For the text-containing cell, return its midpoint in [X, Y] coordinate format. 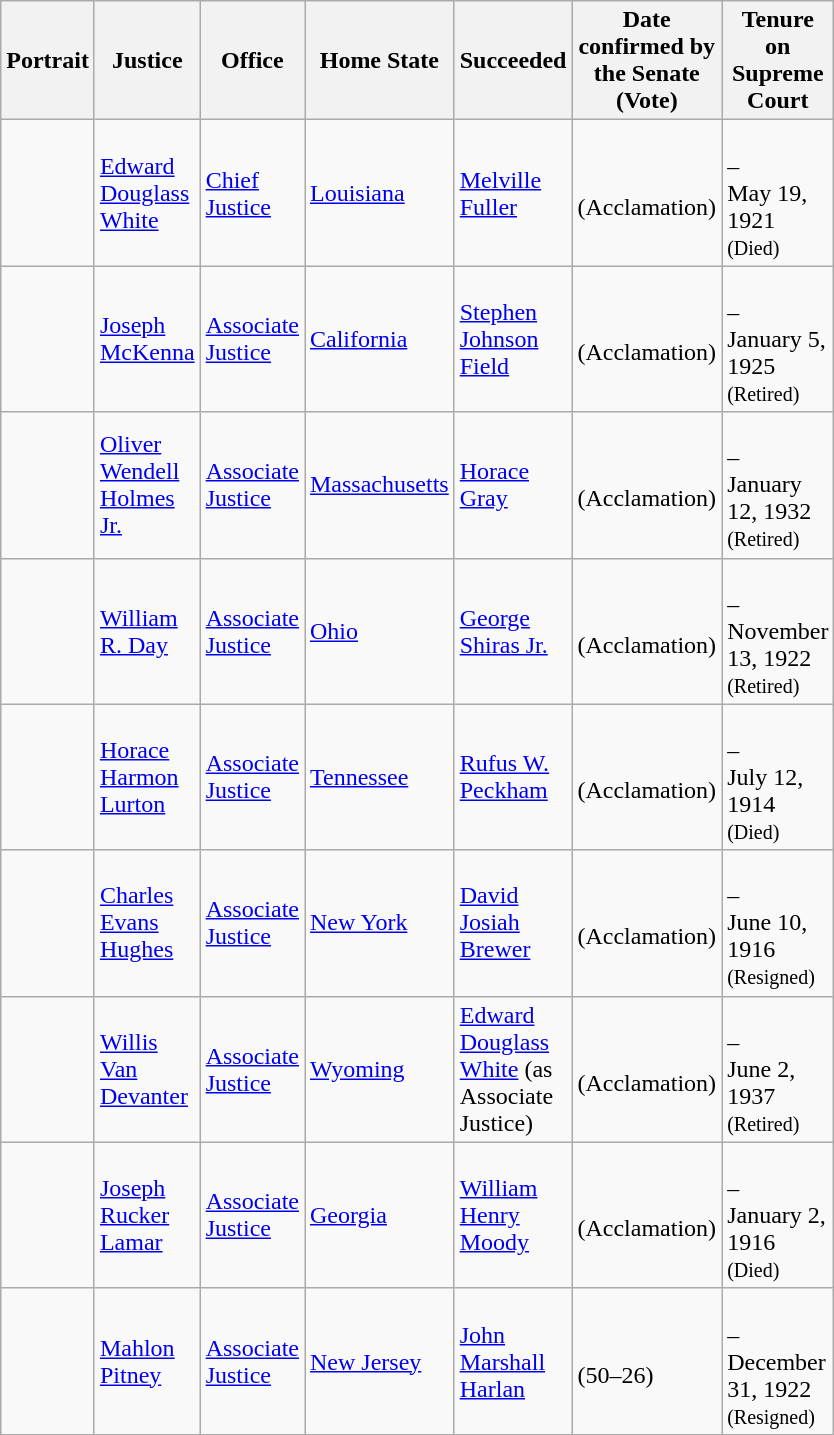
Edward Douglass White [147, 193]
–May 19, 1921(Died) [778, 193]
David Josiah Brewer [513, 923]
–June 2, 1937(Retired) [778, 1069]
Edward Douglass White (as Associate Justice) [513, 1069]
Horace Gray [513, 485]
Portrait [48, 60]
Georgia [379, 1215]
–July 12, 1914(Died) [778, 777]
William R. Day [147, 631]
Joseph Rucker Lamar [147, 1215]
Charles Evans Hughes [147, 923]
Succeeded [513, 60]
Wyoming [379, 1069]
George Shiras Jr. [513, 631]
–January 5, 1925(Retired) [778, 339]
–June 10, 1916(Resigned) [778, 923]
(50–26) [647, 1361]
–November 13, 1922(Retired) [778, 631]
–January 2, 1916(Died) [778, 1215]
Tennessee [379, 777]
Oliver Wendell Holmes Jr. [147, 485]
California [379, 339]
Joseph McKenna [147, 339]
Tenure on Supreme Court [778, 60]
Louisiana [379, 193]
Massachusetts [379, 485]
–January 12, 1932(Retired) [778, 485]
Chief Justice [252, 193]
Willis Van Devanter [147, 1069]
Horace Harmon Lurton [147, 777]
William Henry Moody [513, 1215]
–December 31, 1922(Resigned) [778, 1361]
Ohio [379, 631]
Rufus W. Peckham [513, 777]
Justice [147, 60]
Office [252, 60]
Stephen Johnson Field [513, 339]
Date confirmed by the Senate(Vote) [647, 60]
Mahlon Pitney [147, 1361]
John Marshall Harlan [513, 1361]
New York [379, 923]
Home State [379, 60]
New Jersey [379, 1361]
Melville Fuller [513, 193]
